Locate the cell with the specified text and output its [X, Y] center coordinate. 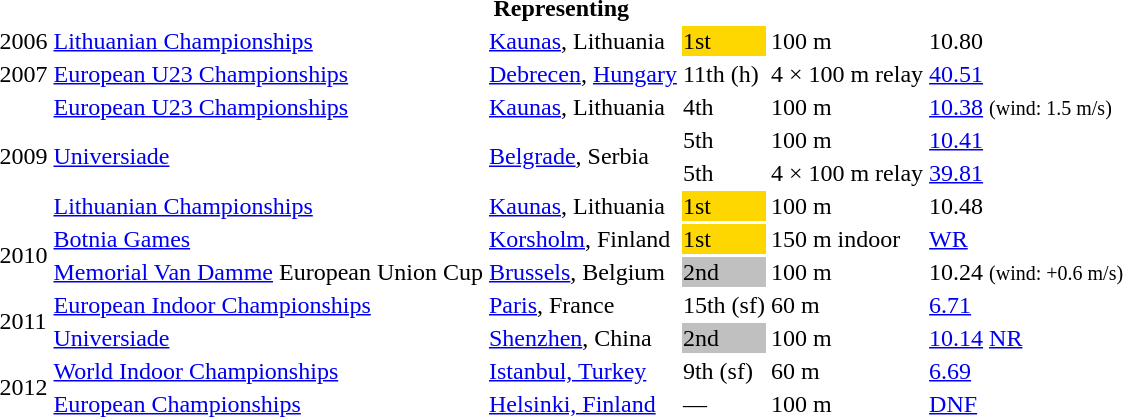
Shenzhen, China [582, 338]
Botnia Games [268, 239]
15th (sf) [724, 305]
European Indoor Championships [268, 305]
Debrecen, Hungary [582, 74]
World Indoor Championships [268, 371]
150 m indoor [846, 239]
Belgrade, Serbia [582, 156]
11th (h) [724, 74]
Korsholm, Finland [582, 239]
Paris, France [582, 305]
Memorial Van Damme European Union Cup [268, 272]
9th (sf) [724, 371]
4th [724, 107]
Brussels, Belgium [582, 272]
Istanbul, Turkey [582, 371]
